From the cell containing the given text, extract its center point as [X, Y] coordinate. 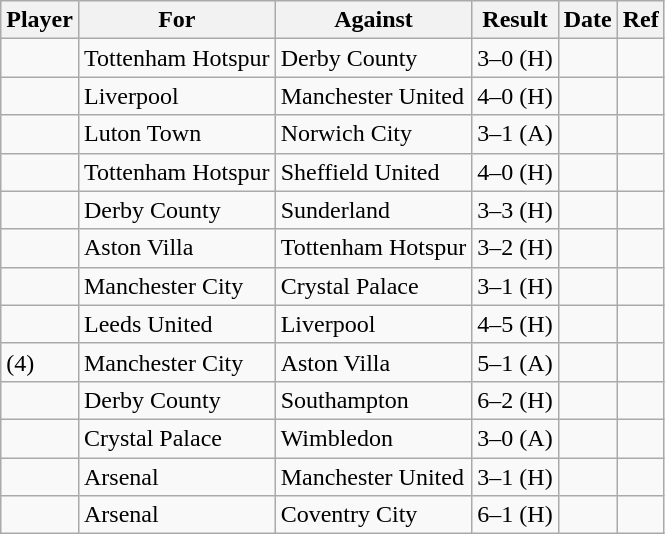
Against [374, 20]
5–1 (A) [515, 362]
Coventry City [374, 515]
Norwich City [374, 134]
3–1 (A) [515, 134]
6–1 (H) [515, 515]
Player [40, 20]
3–0 (A) [515, 438]
Leeds United [176, 324]
6–2 (H) [515, 400]
Sunderland [374, 210]
Luton Town [176, 134]
Date [588, 20]
Result [515, 20]
3–2 (H) [515, 248]
Sheffield United [374, 172]
(4) [40, 362]
3–3 (H) [515, 210]
4–5 (H) [515, 324]
Wimbledon [374, 438]
3–0 (H) [515, 58]
Southampton [374, 400]
Ref [640, 20]
For [176, 20]
